Capture the cell that displays the provided text and extract its [x, y] central coordinate. 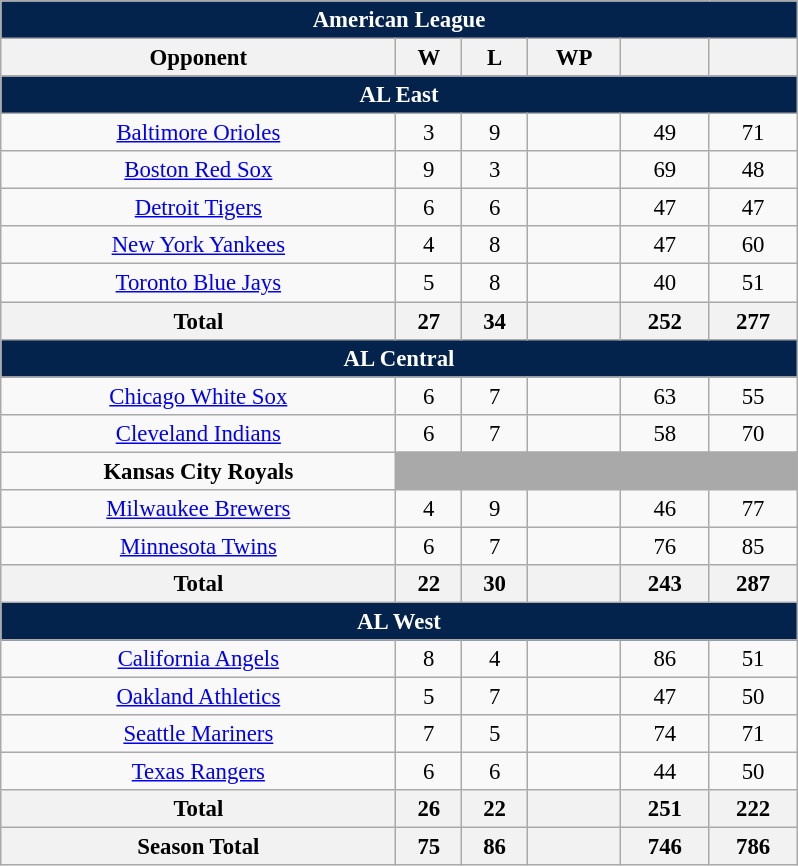
77 [753, 508]
69 [665, 170]
277 [753, 321]
786 [753, 847]
Opponent [198, 57]
AL Central [399, 358]
49 [665, 133]
Texas Rangers [198, 772]
58 [665, 433]
46 [665, 508]
Boston Red Sox [198, 170]
75 [429, 847]
48 [753, 170]
Minnesota Twins [198, 546]
252 [665, 321]
63 [665, 396]
243 [665, 584]
L [495, 57]
34 [495, 321]
Kansas City Royals [198, 471]
746 [665, 847]
222 [753, 809]
AL East [399, 95]
Cleveland Indians [198, 433]
Detroit Tigers [198, 208]
251 [665, 809]
Milwaukee Brewers [198, 508]
Toronto Blue Jays [198, 283]
W [429, 57]
New York Yankees [198, 245]
287 [753, 584]
WP [574, 57]
Season Total [198, 847]
70 [753, 433]
30 [495, 584]
44 [665, 772]
Chicago White Sox [198, 396]
Oakland Athletics [198, 696]
26 [429, 809]
40 [665, 283]
74 [665, 734]
27 [429, 321]
Seattle Mariners [198, 734]
AL West [399, 621]
85 [753, 546]
76 [665, 546]
55 [753, 396]
60 [753, 245]
Baltimore Orioles [198, 133]
American League [399, 20]
California Angels [198, 659]
